Return [X, Y] of the center of cell containing provided text 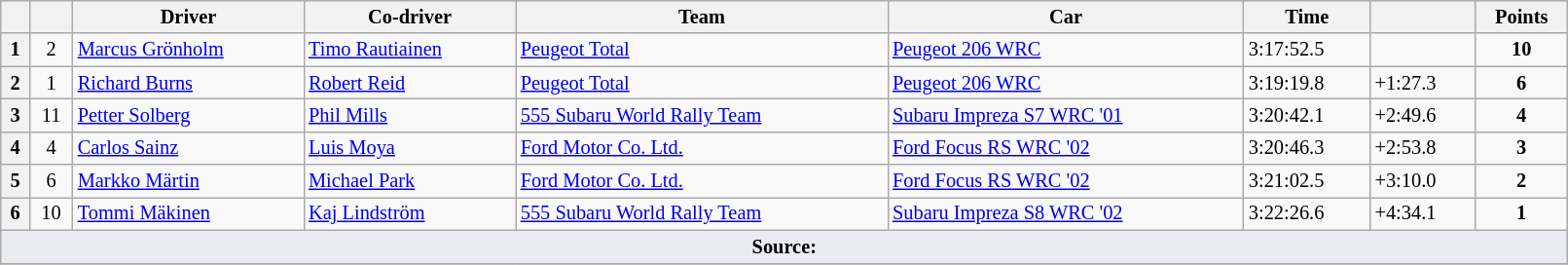
Subaru Impreza S7 WRC '01 [1066, 115]
Richard Burns [189, 83]
Timo Rautiainen [410, 50]
Co-driver [410, 17]
Markko Märtin [189, 181]
Phil Mills [410, 115]
+2:53.8 [1423, 148]
Petter Solberg [189, 115]
3:19:19.8 [1307, 83]
Car [1066, 17]
5 [16, 181]
Robert Reid [410, 83]
3:17:52.5 [1307, 50]
+3:10.0 [1423, 181]
Source: [784, 246]
Driver [189, 17]
Luis Moya [410, 148]
Kaj Lindström [410, 213]
3:20:42.1 [1307, 115]
Points [1522, 17]
3:22:26.6 [1307, 213]
+1:27.3 [1423, 83]
+4:34.1 [1423, 213]
+2:49.6 [1423, 115]
Michael Park [410, 181]
3:20:46.3 [1307, 148]
11 [51, 115]
Marcus Grönholm [189, 50]
Time [1307, 17]
Tommi Mäkinen [189, 213]
Carlos Sainz [189, 148]
Team [702, 17]
3:21:02.5 [1307, 181]
Subaru Impreza S8 WRC '02 [1066, 213]
